Output the (X, Y) coordinate of the center of the cell containing the given text.  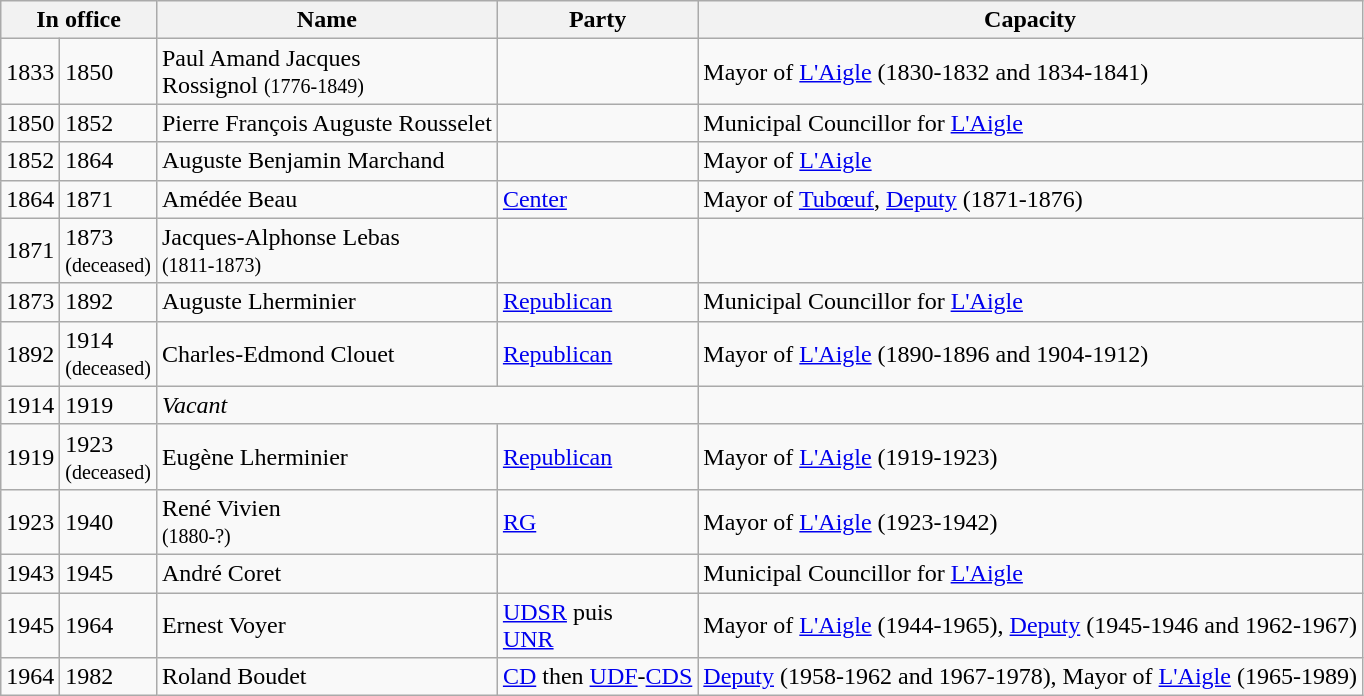
Mayor of L'Aigle (1890-1896 and 1904-1912) (1030, 354)
1943 (30, 573)
René Vivien(1880-?) (326, 522)
1914(deceased) (108, 354)
Auguste Lherminier (326, 302)
Charles-Edmond Clouet (326, 354)
1873(deceased) (108, 250)
Mayor of L'Aigle (1919-1923) (1030, 456)
Mayor of L'Aigle (1030, 161)
Ernest Voyer (326, 624)
1923(deceased) (108, 456)
Vacant (426, 405)
Paul Amand JacquesRossignol (1776-1849) (326, 72)
Deputy (1958-1962 and 1967-1978), Mayor of L'Aigle (1965-1989) (1030, 677)
Mayor of L'Aigle (1830-1832 and 1834-1841) (1030, 72)
Pierre François Auguste Rousselet (326, 123)
1914 (30, 405)
Amédée Beau (326, 199)
CD then UDF-CDS (597, 677)
Eugène Lherminier (326, 456)
Mayor of Tubœuf, Deputy (1871-1876) (1030, 199)
André Coret (326, 573)
RG (597, 522)
1833 (30, 72)
Capacity (1030, 20)
Auguste Benjamin Marchand (326, 161)
1923 (30, 522)
Mayor of L'Aigle (1923-1942) (1030, 522)
Mayor of L'Aigle (1944-1965), Deputy (1945-1946 and 1962-1967) (1030, 624)
Name (326, 20)
Center (597, 199)
In office (79, 20)
1940 (108, 522)
Roland Boudet (326, 677)
1873 (30, 302)
Jacques-Alphonse Lebas(1811-1873) (326, 250)
Party (597, 20)
UDSR puisUNR (597, 624)
1982 (108, 677)
